Pinpoint the cell where the given text exists, returning its (X, Y) midpoint coordinate. 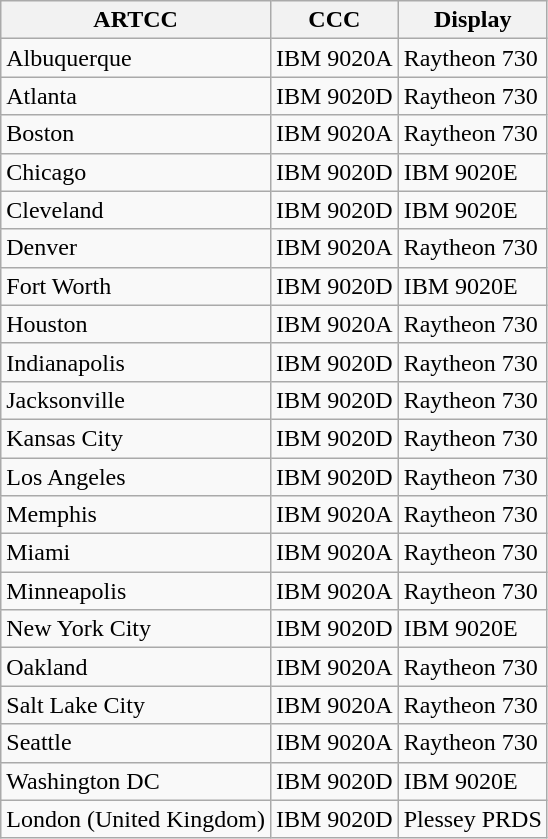
Memphis (136, 515)
Chicago (136, 172)
Miami (136, 553)
Indianapolis (136, 362)
Cleveland (136, 210)
Jacksonville (136, 400)
Houston (136, 324)
Oakland (136, 667)
Salt Lake City (136, 705)
Denver (136, 248)
ARTCC (136, 20)
Plessey PRDS (472, 819)
CCC (334, 20)
Fort Worth (136, 286)
Washington DC (136, 781)
Display (472, 20)
New York City (136, 629)
Los Angeles (136, 477)
London (United Kingdom) (136, 819)
Albuquerque (136, 58)
Seattle (136, 743)
Kansas City (136, 438)
Minneapolis (136, 591)
Atlanta (136, 96)
Boston (136, 134)
